Search for the cell housing the specified text and yield its (x, y) center coordinate. 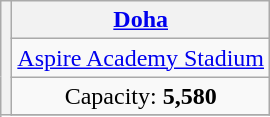
Doha (141, 20)
Aspire Academy Stadium (141, 58)
Capacity: 5,580 (141, 96)
